For the text-containing cell, return its midpoint in [X, Y] coordinate format. 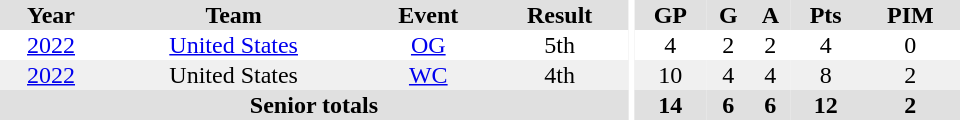
G [728, 15]
14 [670, 105]
0 [910, 45]
Team [234, 15]
PIM [910, 15]
10 [670, 75]
Event [428, 15]
Year [51, 15]
Result [560, 15]
GP [670, 15]
WC [428, 75]
5th [560, 45]
OG [428, 45]
Pts [826, 15]
Senior totals [314, 105]
4th [560, 75]
8 [826, 75]
12 [826, 105]
A [770, 15]
